Capture the cell that displays the provided text and extract its [X, Y] central coordinate. 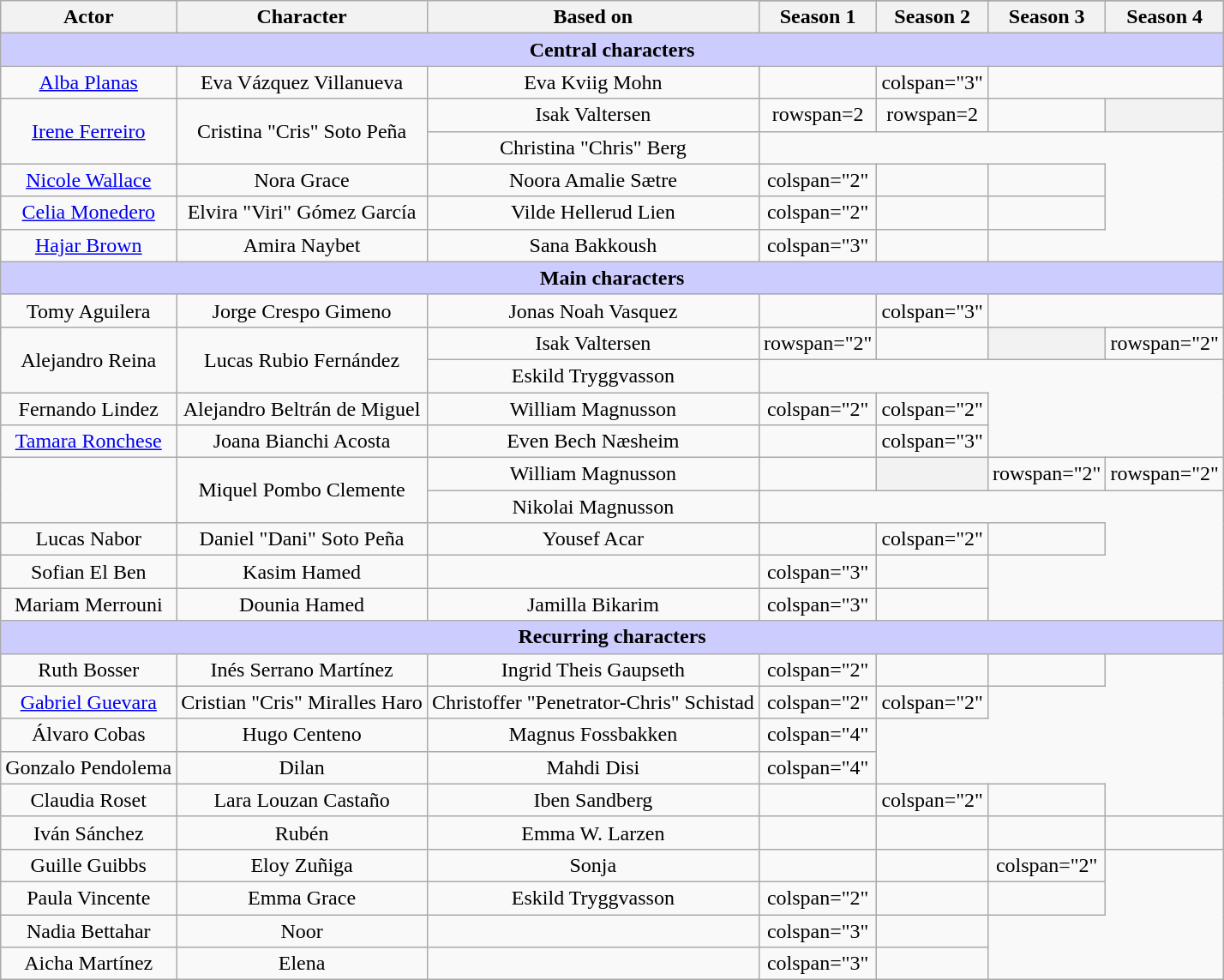
Gabriel Guevara [89, 702]
Sana Bakkoush [593, 245]
Fernando Lindez [89, 409]
Lucas Rubio Fernández [302, 359]
Season 4 [1165, 17]
Christoffer "Penetrator-Chris" Schistad [593, 702]
Hugo Centeno [302, 735]
Aicha Martínez [89, 964]
Season 2 [933, 17]
Iben Sandberg [593, 800]
Cristina "Cris" Soto Peña [302, 131]
Alba Planas [89, 82]
Character [302, 17]
Yousef Acar [593, 539]
Jorge Crespo Gimeno [302, 310]
Kasim Hamed [302, 572]
Cristian "Cris" Miralles Haro [302, 702]
Alejandro Reina [89, 359]
Nora Grace [302, 180]
Mariam Merrouni [89, 604]
Dounia Hamed [302, 604]
Tamara Ronchese [89, 442]
Jamilla Bikarim [593, 604]
Sofian El Ben [89, 572]
Daniel "Dani" Soto Peña [302, 539]
Inés Serrano Martínez [302, 670]
Irene Ferreiro [89, 131]
Central characters [612, 50]
Lucas Nabor [89, 539]
Actor [89, 17]
Claudia Roset [89, 800]
Noor [302, 930]
Ruth Bosser [89, 670]
Sonja [593, 865]
Eva Kviig Mohn [593, 82]
Dilan [302, 767]
Noora Amalie Sætre [593, 180]
Recurring characters [612, 637]
Emma W. Larzen [593, 833]
Season 1 [818, 17]
Eva Vázquez Villanueva [302, 82]
Celia Monedero [89, 213]
Joana Bianchi Acosta [302, 442]
Elvira "Viri" Gómez García [302, 213]
Jonas Noah Vasquez [593, 310]
Iván Sánchez [89, 833]
Nadia Bettahar [89, 930]
Guille Guibbs [89, 865]
Magnus Fossbakken [593, 735]
Alejandro Beltrán de Miguel [302, 409]
Vilde Hellerud Lien [593, 213]
Season 3 [1047, 17]
Mahdi Disi [593, 767]
Lara Louzan Castaño [302, 800]
Hajar Brown [89, 245]
Christina "Chris" Berg [593, 147]
Paula Vincente [89, 898]
Álvaro Cobas [89, 735]
Gonzalo Pendolema [89, 767]
Emma Grace [302, 898]
Eloy Zuñiga [302, 865]
Ingrid Theis Gaupseth [593, 670]
Main characters [612, 278]
Miquel Pombo Clemente [302, 490]
Even Bech Næsheim [593, 442]
Nicole Wallace [89, 180]
Nikolai Magnusson [593, 507]
Rubén [302, 833]
Elena [302, 964]
Based on [593, 17]
Amira Naybet [302, 245]
Tomy Aguilera [89, 310]
